Return the (X, Y) coordinate for the center point of the cell that contains the specified text.  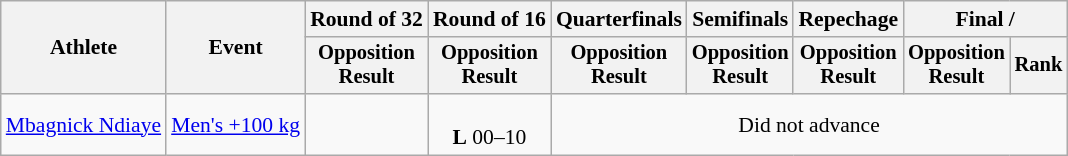
Event (236, 48)
Quarterfinals (619, 19)
Athlete (84, 48)
Semifinals (740, 19)
L 00–10 (490, 124)
Mbagnick Ndiaye (84, 124)
Repechage (848, 19)
Did not advance (809, 124)
Round of 16 (490, 19)
Final / (985, 19)
Men's +100 kg (236, 124)
Rank (1039, 66)
Round of 32 (366, 19)
